For the text-containing cell, return its midpoint in (x, y) coordinate format. 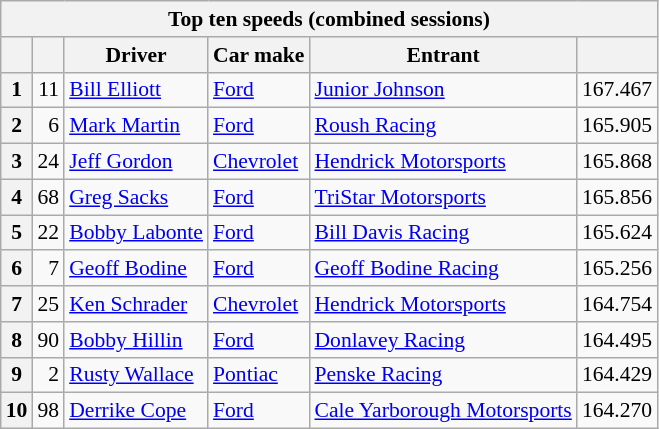
Donlavey Racing (442, 340)
164.270 (617, 411)
4 (17, 197)
165.905 (617, 126)
Ken Schrader (136, 304)
Jeff Gordon (136, 162)
Junior Johnson (442, 90)
164.429 (617, 375)
Roush Racing (442, 126)
Penske Racing (442, 375)
164.754 (617, 304)
Pontiac (258, 375)
9 (17, 375)
Derrike Cope (136, 411)
Geoff Bodine (136, 269)
Mark Martin (136, 126)
Top ten speeds (combined sessions) (329, 19)
25 (48, 304)
Bobby Labonte (136, 233)
167.467 (617, 90)
90 (48, 340)
Bill Davis Racing (442, 233)
TriStar Motorsports (442, 197)
8 (17, 340)
Greg Sacks (136, 197)
165.868 (617, 162)
Bill Elliott (136, 90)
Rusty Wallace (136, 375)
165.856 (617, 197)
165.624 (617, 233)
Cale Yarborough Motorsports (442, 411)
165.256 (617, 269)
5 (17, 233)
Entrant (442, 55)
164.495 (617, 340)
10 (17, 411)
68 (48, 197)
24 (48, 162)
Geoff Bodine Racing (442, 269)
98 (48, 411)
22 (48, 233)
Driver (136, 55)
1 (17, 90)
Bobby Hillin (136, 340)
Car make (258, 55)
11 (48, 90)
3 (17, 162)
